Return the (X, Y) coordinate for the center point of the cell that contains the specified text.  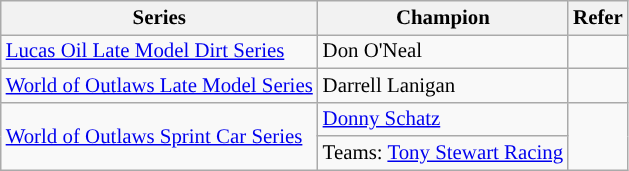
World of Outlaws Late Model Series (160, 85)
World of Outlaws Sprint Car Series (160, 136)
Lucas Oil Late Model Dirt Series (160, 51)
Champion (443, 18)
Refer (598, 18)
Teams: Tony Stewart Racing (443, 153)
Darrell Lanigan (443, 85)
Series (160, 18)
Donny Schatz (443, 119)
Don O'Neal (443, 51)
